Return the (X, Y) coordinate for the center point of the cell that contains the specified text.  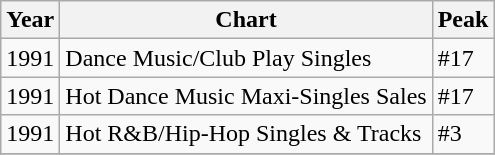
Hot R&B/Hip-Hop Singles & Tracks (246, 134)
Hot Dance Music Maxi-Singles Sales (246, 96)
Peak (463, 20)
Chart (246, 20)
Dance Music/Club Play Singles (246, 58)
#3 (463, 134)
Year (30, 20)
